Pinpoint the cell where the given text exists, returning its [x, y] midpoint coordinate. 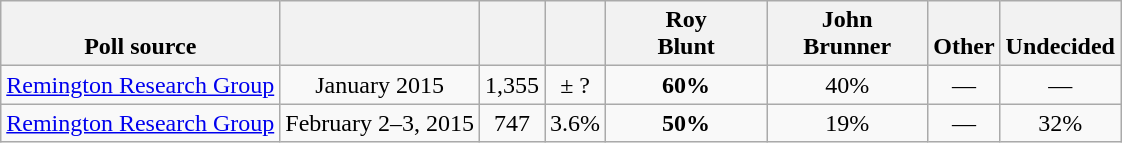
60% [686, 85]
747 [512, 123]
JohnBrunner [848, 34]
40% [848, 85]
1,355 [512, 85]
February 2–3, 2015 [380, 123]
Other [964, 34]
Undecided [1060, 34]
RoyBlunt [686, 34]
Poll source [140, 34]
32% [1060, 123]
3.6% [576, 123]
19% [848, 123]
± ? [576, 85]
50% [686, 123]
January 2015 [380, 85]
